Pinpoint the cell where the given text exists, returning its [X, Y] midpoint coordinate. 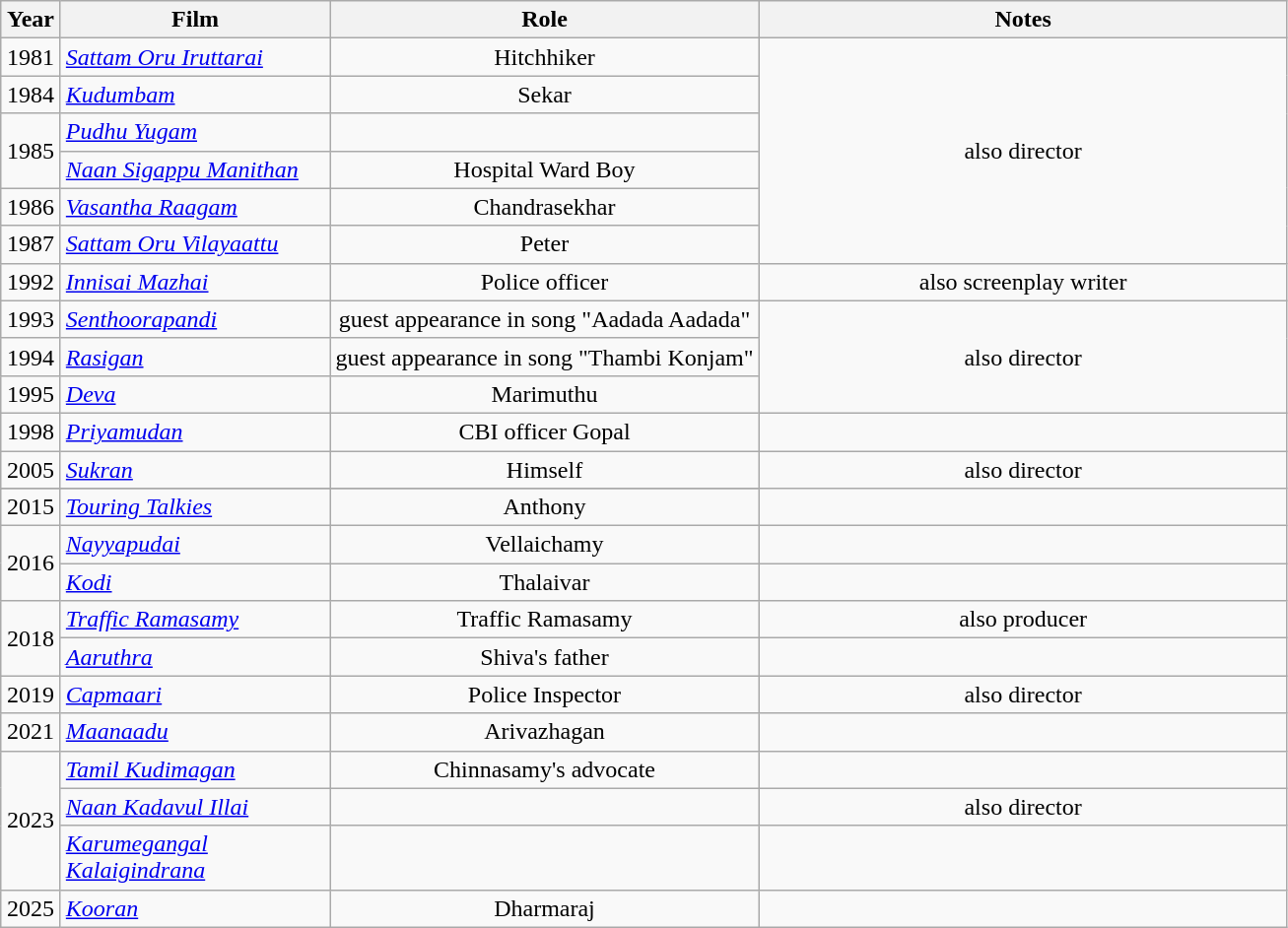
1992 [32, 282]
Notes [1023, 20]
2023 [32, 820]
2025 [32, 908]
2016 [32, 563]
1985 [32, 151]
Maanaadu [195, 732]
guest appearance in song "Aadada Aadada" [544, 319]
also screenplay writer [1023, 282]
1998 [32, 431]
2019 [32, 695]
Innisai Mazhai [195, 282]
also producer [1023, 620]
Sukran [195, 470]
Priyamudan [195, 431]
1995 [32, 394]
Vellaichamy [544, 545]
Naan Sigappu Manithan [195, 169]
Tamil Kudimagan [195, 769]
Deva [195, 394]
Arivazhagan [544, 732]
Chinnasamy's advocate [544, 769]
Senthoorapandi [195, 319]
Kooran [195, 908]
Karumegangal Kalaigindrana [195, 857]
Police officer [544, 282]
1993 [32, 319]
Sekar [544, 95]
2015 [32, 507]
Sattam Oru Vilayaattu [195, 244]
Vasantha Raagam [195, 207]
Hospital Ward Boy [544, 169]
Rasigan [195, 357]
Anthony [544, 507]
Himself [544, 470]
2021 [32, 732]
guest appearance in song "Thambi Konjam" [544, 357]
Naan Kadavul Illai [195, 807]
Aaruthra [195, 657]
Chandrasekhar [544, 207]
Film [195, 20]
Sattam Oru Iruttarai [195, 57]
Police Inspector [544, 695]
Thalaivar [544, 582]
Touring Talkies [195, 507]
1986 [32, 207]
Hitchhiker [544, 57]
1994 [32, 357]
Kudumbam [195, 95]
Dharmaraj [544, 908]
Role [544, 20]
Kodi [195, 582]
Year [32, 20]
Peter [544, 244]
2005 [32, 470]
1987 [32, 244]
Marimuthu [544, 394]
CBI officer Gopal [544, 431]
2018 [32, 638]
Capmaari [195, 695]
1981 [32, 57]
Shiva's father [544, 657]
1984 [32, 95]
Pudhu Yugam [195, 132]
Nayyapudai [195, 545]
